Identify which cell holds the provided text, then report its [X, Y] central coordinate. 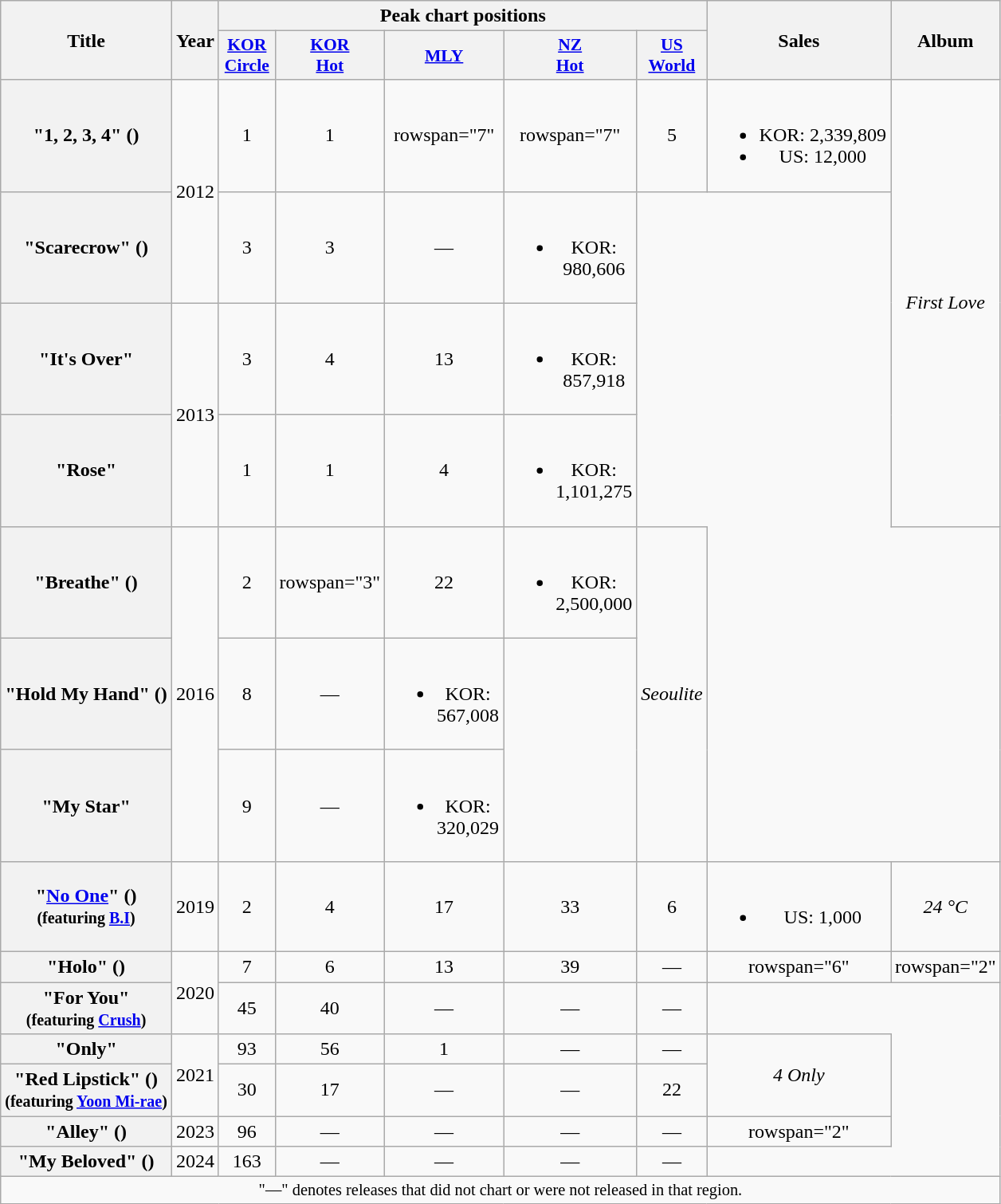
4 Only [799, 1075]
Year [194, 40]
Sales [799, 40]
"My Star" [86, 805]
KOR: 320,029 [445, 805]
2016 [194, 694]
"Red Lipstick" ()(featuring Yoon Mi-rae) [86, 1091]
96 [247, 1131]
First Love [946, 303]
"Alley" () [86, 1131]
8 [247, 694]
NZHot [571, 56]
163 [247, 1162]
"—" denotes releases that did not chart or were not released in that region. [500, 1190]
MLY [445, 56]
2021 [194, 1075]
rowspan="6" [799, 966]
"Rose" [86, 470]
"No One" ()(featuring B.I) [86, 906]
7 [247, 966]
2019 [194, 906]
KORHot [330, 56]
Album [946, 40]
Peak chart positions [462, 16]
KOR: 1,101,275 [571, 470]
USWorld [672, 56]
2024 [194, 1162]
"Scarecrow" () [86, 247]
2012 [194, 191]
"Breathe" () [86, 582]
40 [330, 1008]
33 [571, 906]
9 [247, 805]
"For You" (featuring Crush) [86, 1008]
"My Beloved" () [86, 1162]
39 [571, 966]
rowspan="3" [330, 582]
"It's Over" [86, 359]
2013 [194, 415]
US: 1,000 [799, 906]
KOR: 2,500,000 [571, 582]
24 °C [946, 906]
KOR: 980,606 [571, 247]
45 [247, 1008]
2020 [194, 992]
Seoulite [672, 694]
KORCircle [247, 56]
"Only" [86, 1049]
30 [247, 1091]
93 [247, 1049]
KOR: 2,339,809US: 12,000 [799, 136]
KOR: 857,918 [571, 359]
56 [330, 1049]
5 [672, 136]
"Hold My Hand" () [86, 694]
KOR: 567,008 [445, 694]
Title [86, 40]
"1, 2, 3, 4" () [86, 136]
2023 [194, 1131]
"Holo" () [86, 966]
